Identify which cell holds the provided text, then report its (X, Y) central coordinate. 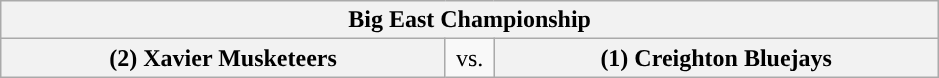
(1) Creighton Bluejays (716, 58)
vs. (470, 58)
(2) Xavier Musketeers (224, 58)
Big East Championship (470, 20)
